Detect which cell encompasses the target text, then output its (X, Y) center coordinate. 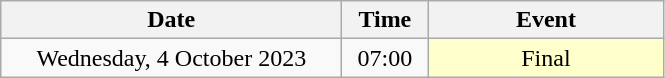
Event (546, 20)
Final (546, 58)
Wednesday, 4 October 2023 (172, 58)
Date (172, 20)
Time (385, 20)
07:00 (385, 58)
